For the text-containing cell, return its midpoint in (X, Y) coordinate format. 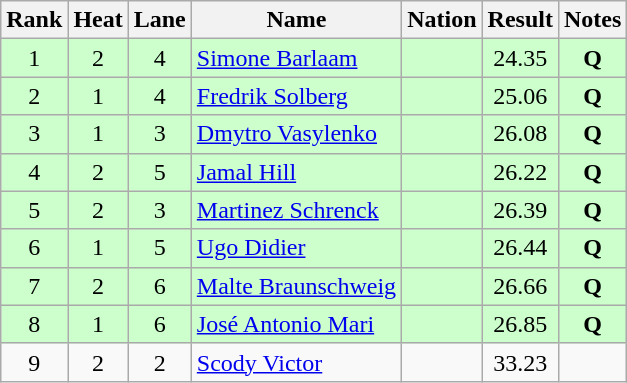
Jamal Hill (296, 172)
Name (296, 20)
Dmytro Vasylenko (296, 134)
Notes (592, 20)
Lane (160, 20)
Ugo Didier (296, 248)
26.66 (520, 286)
Simone Barlaam (296, 58)
26.08 (520, 134)
9 (34, 362)
Fredrik Solberg (296, 96)
33.23 (520, 362)
Result (520, 20)
Martinez Schrenck (296, 210)
7 (34, 286)
24.35 (520, 58)
26.85 (520, 324)
8 (34, 324)
Scody Victor (296, 362)
Heat (98, 20)
Rank (34, 20)
26.44 (520, 248)
José Antonio Mari (296, 324)
Malte Braunschweig (296, 286)
26.39 (520, 210)
Nation (442, 20)
26.22 (520, 172)
25.06 (520, 96)
